For the text-containing cell, return its midpoint in (x, y) coordinate format. 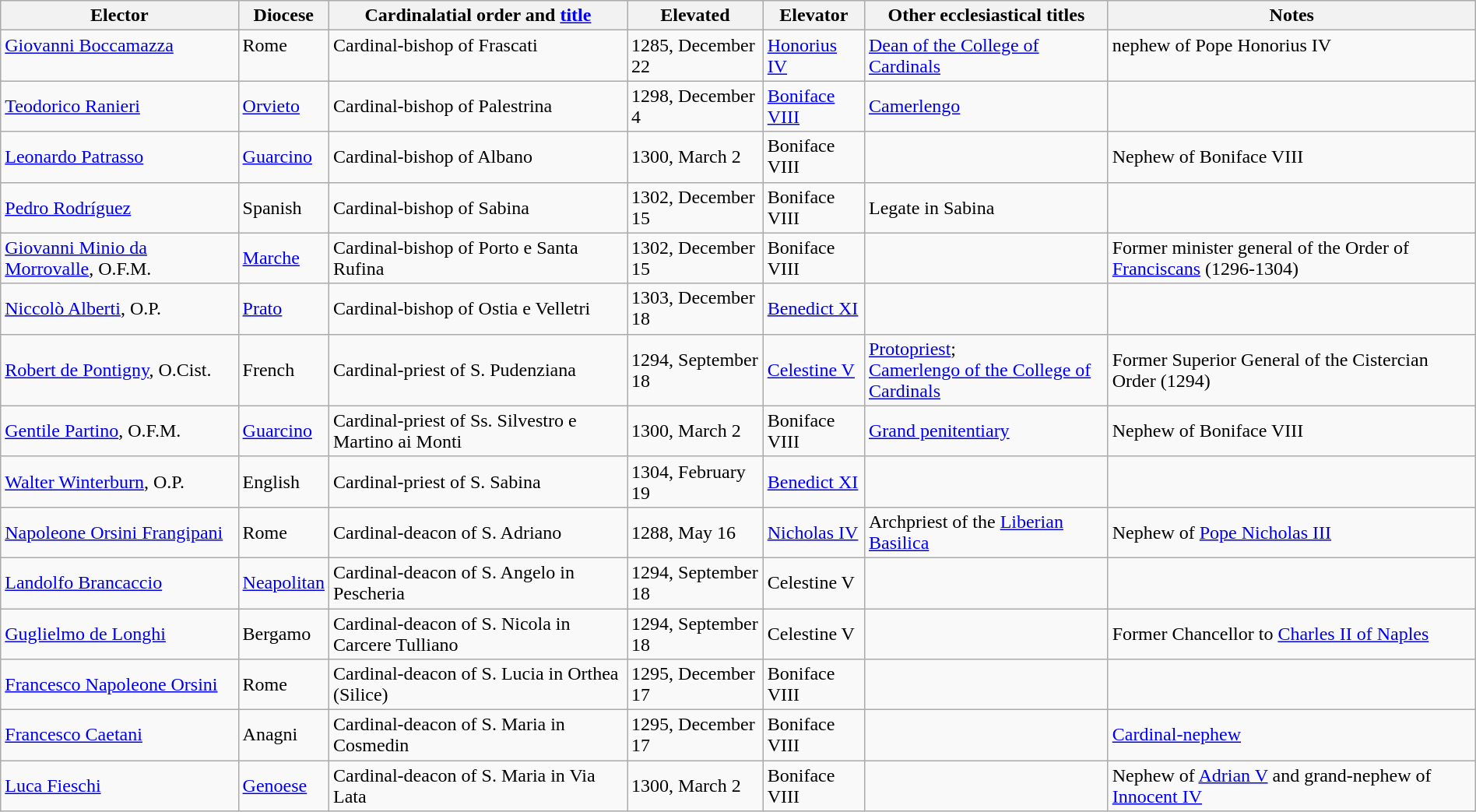
Luca Fieschi (120, 786)
Diocese (283, 16)
Cardinal-deacon of S. Maria in Cosmedin (478, 735)
Cardinal-priest of S. Sabina (478, 481)
Cardinal-bishop of Sabina (478, 207)
Giovanni Minio da Morrovalle, O.F.M. (120, 258)
Marche (283, 258)
Cardinal-deacon of S. Angelo in Pescheria (478, 582)
Cardinal-bishop of Porto e Santa Rufina (478, 258)
Former Superior General of the Cistercian Order (1294) (1291, 370)
Cardinal-deacon of S. Nicola in Carcere Tulliano (478, 634)
Landolfo Brancaccio (120, 582)
Gentile Partino, O.F.M. (120, 431)
English (283, 481)
Francesco Napoleone Orsini (120, 685)
Elector (120, 16)
Protopriest; Camerlengo of the College of Cardinals (986, 370)
1285, December 22 (696, 56)
Honorius IV (814, 56)
Niccolò Alberti, O.P. (120, 308)
Grand penitentiary (986, 431)
Bergamo (283, 634)
Elevator (814, 16)
Guglielmo de Longhi (120, 634)
Spanish (283, 207)
Former minister general of the Order of Franciscans (1296-1304) (1291, 258)
Orvieto (283, 106)
Cardinal-nephew (1291, 735)
Neapolitan (283, 582)
Cardinal-priest of S. Pudenziana (478, 370)
French (283, 370)
Genoese (283, 786)
Nicholas IV (814, 533)
Cardinal-bishop of Ostia e Velletri (478, 308)
Prato (283, 308)
Notes (1291, 16)
Francesco Caetani (120, 735)
Walter Winterburn, O.P. (120, 481)
nephew of Pope Honorius IV (1291, 56)
Archpriest of the Liberian Basilica (986, 533)
Robert de Pontigny, O.Cist. (120, 370)
Elevated (696, 16)
Leonardo Patrasso (120, 157)
Cardinal-bishop of Albano (478, 157)
Cardinal-deacon of S. Adriano (478, 533)
1288, May 16 (696, 533)
Cardinal-deacon of S. Maria in Via Lata (478, 786)
Nephew of Adrian V and grand-nephew of Innocent IV (1291, 786)
Camerlengo (986, 106)
Anagni (283, 735)
Pedro Rodríguez (120, 207)
Napoleone Orsini Frangipani (120, 533)
Legate in Sabina (986, 207)
Other ecclesiastical titles (986, 16)
Cardinal-deacon of S. Lucia in Orthea (Silice) (478, 685)
Teodorico Ranieri (120, 106)
Nephew of Pope Nicholas III (1291, 533)
Dean of the College of Cardinals (986, 56)
Cardinal-priest of Ss. Silvestro e Martino ai Monti (478, 431)
1303, December 18 (696, 308)
Cardinal-bishop of Palestrina (478, 106)
1304, February 19 (696, 481)
Giovanni Boccamazza (120, 56)
Cardinalatial order and title (478, 16)
1298, December 4 (696, 106)
Cardinal-bishop of Frascati (478, 56)
Former Chancellor to Charles II of Naples (1291, 634)
